Identify which cell holds the provided text, then report its (X, Y) central coordinate. 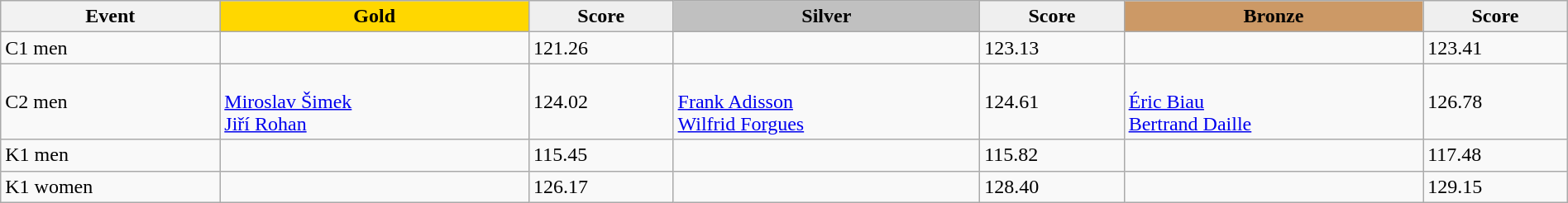
Miroslav ŠimekJiří Rohan (375, 101)
129.15 (1495, 186)
Gold (375, 17)
C2 men (111, 101)
121.26 (601, 48)
Frank AdissonWilfrid Forgues (827, 101)
K1 women (111, 186)
126.78 (1495, 101)
126.17 (601, 186)
Bronze (1274, 17)
124.02 (601, 101)
K1 men (111, 155)
123.13 (1052, 48)
117.48 (1495, 155)
124.61 (1052, 101)
Event (111, 17)
115.82 (1052, 155)
Silver (827, 17)
Éric BiauBertrand Daille (1274, 101)
115.45 (601, 155)
123.41 (1495, 48)
C1 men (111, 48)
128.40 (1052, 186)
